Provide the (X, Y) coordinate of the cell's center where the given text is located.  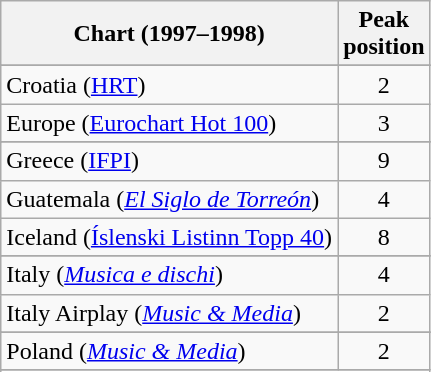
Chart (1997–1998) (170, 34)
Italy (Musica e dischi) (170, 275)
3 (384, 123)
Iceland (Íslenski Listinn Topp 40) (170, 237)
Greece (IFPI) (170, 161)
8 (384, 237)
Europe (Eurochart Hot 100) (170, 123)
Italy Airplay (Music & Media) (170, 313)
Poland (Music & Media) (170, 351)
Croatia (HRT) (170, 85)
9 (384, 161)
Guatemala (El Siglo de Torreón) (170, 199)
Peakposition (384, 34)
